From the cell containing the given text, extract its center point as (x, y) coordinate. 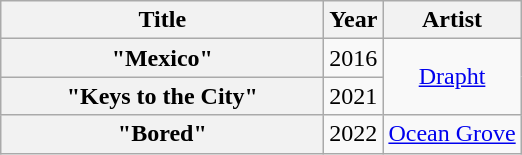
"Bored" (162, 134)
"Mexico" (162, 58)
2016 (354, 58)
Title (162, 20)
2022 (354, 134)
Artist (452, 20)
Year (354, 20)
"Keys to the City" (162, 96)
Drapht (452, 77)
2021 (354, 96)
Ocean Grove (452, 134)
